Provide the [x, y] coordinate of the cell's center where the given text is located.  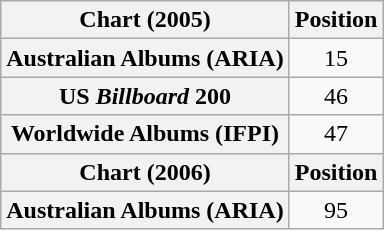
Chart (2006) [145, 172]
47 [336, 134]
US Billboard 200 [145, 96]
95 [336, 210]
Chart (2005) [145, 20]
46 [336, 96]
Worldwide Albums (IFPI) [145, 134]
15 [336, 58]
